From the cell containing the given text, extract its center point as [x, y] coordinate. 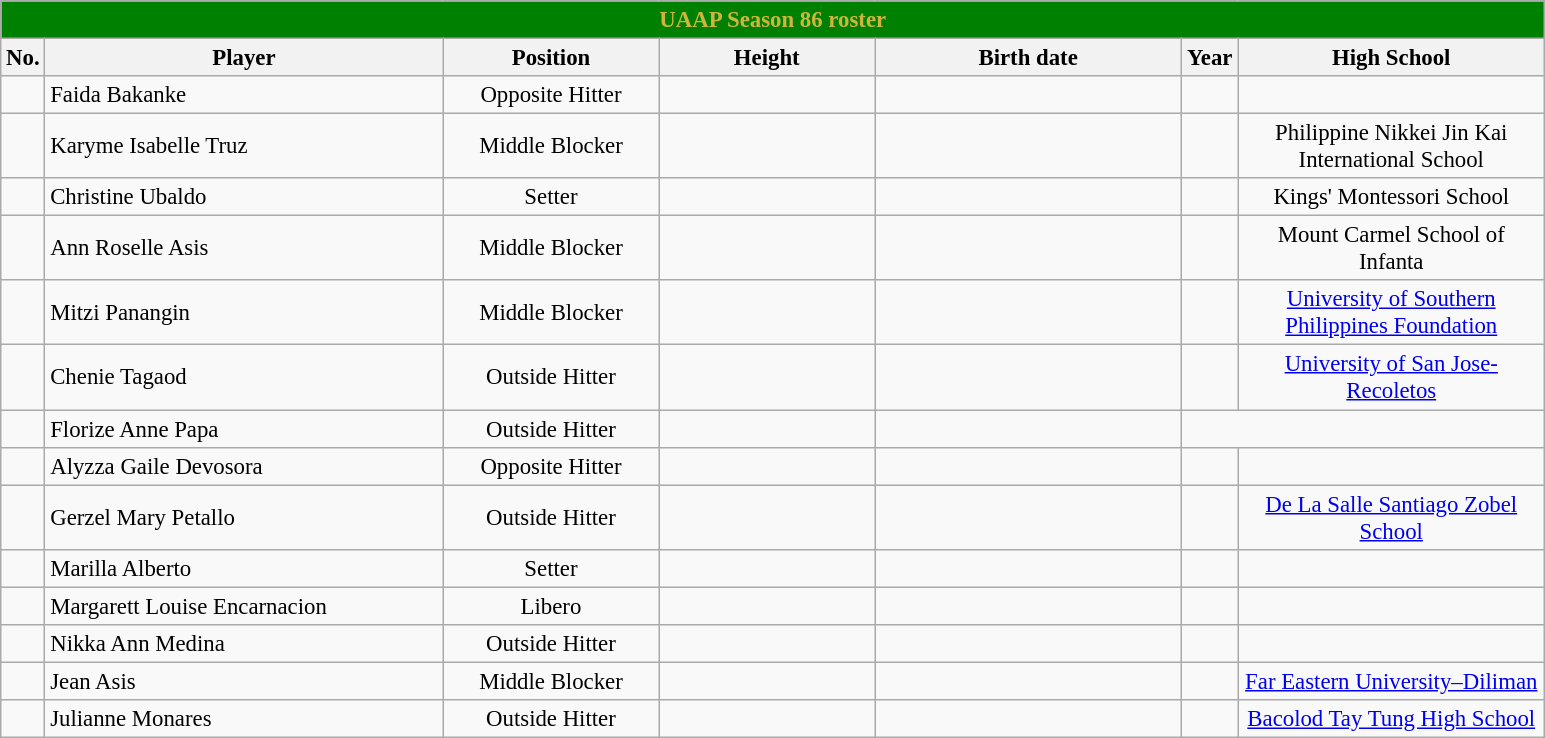
Ann Roselle Asis [244, 248]
De La Salle Santiago Zobel School [1392, 518]
University of San Jose-Recoletos [1392, 378]
Faida Bakanke [244, 95]
Julianne Monares [244, 719]
Gerzel Mary Petallo [244, 518]
Marilla Alberto [244, 568]
Nikka Ann Medina [244, 644]
Kings' Montessori School [1392, 197]
Philippine Nikkei Jin Kai International School [1392, 146]
UAAP Season 86 roster [773, 20]
Player [244, 58]
University of Southern Philippines Foundation [1392, 312]
Florize Anne Papa [244, 429]
Birth date [1028, 58]
Height [767, 58]
Alyzza Gaile Devosora [244, 466]
Mount Carmel School of Infanta [1392, 248]
Bacolod Tay Tung High School [1392, 719]
Libero [551, 606]
Karyme Isabelle Truz [244, 146]
No. [23, 58]
Far Eastern University–Diliman [1392, 681]
Margarett Louise Encarnacion [244, 606]
Year [1210, 58]
Mitzi Panangin [244, 312]
High School [1392, 58]
Position [551, 58]
Christine Ubaldo [244, 197]
Chenie Tagaod [244, 378]
Jean Asis [244, 681]
